Return the (X, Y) coordinate for the center point of the cell that contains the specified text.  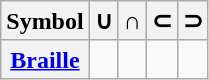
∪ (104, 21)
⊃ (192, 21)
⊂ (162, 21)
Symbol (45, 21)
Braille (45, 59)
∩ (132, 21)
